Locate the cell with the specified text and output its (X, Y) center coordinate. 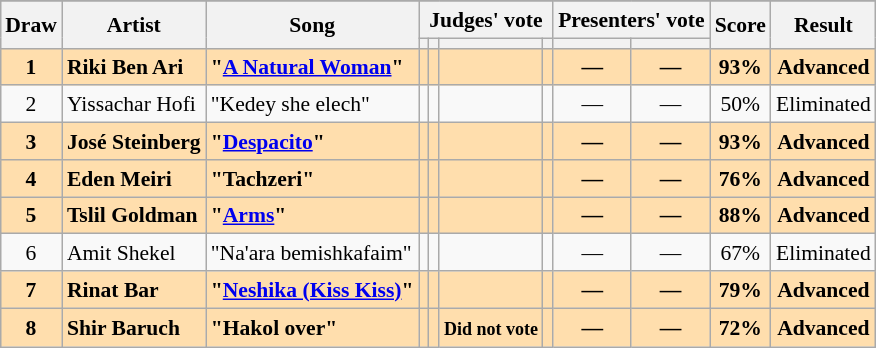
72% (740, 328)
76% (740, 178)
"Despacito" (312, 142)
"Arms" (312, 216)
Tslil Goldman (134, 216)
Yissachar Hofi (134, 104)
José Steinberg (134, 142)
7 (31, 290)
Rinat Bar (134, 290)
"Tachzeri" (312, 178)
79% (740, 290)
"Kedey she elech" (312, 104)
Riki Ben Ari (134, 66)
Result (824, 24)
2 (31, 104)
50% (740, 104)
"Neshika (Kiss Kiss)" (312, 290)
Eden Meiri (134, 178)
5 (31, 216)
3 (31, 142)
88% (740, 216)
Artist (134, 24)
"Na'ara bemishkafaim" (312, 252)
Score (740, 24)
Judges' vote (486, 20)
Presenters' vote (632, 20)
Did not vote (491, 328)
67% (740, 252)
"Hakol over" (312, 328)
Song (312, 24)
1 (31, 66)
6 (31, 252)
"A Natural Woman" (312, 66)
4 (31, 178)
Draw (31, 24)
8 (31, 328)
Shir Baruch (134, 328)
Amit Shekel (134, 252)
